Extract the (X, Y) coordinate from the center of the cell holding the provided text.  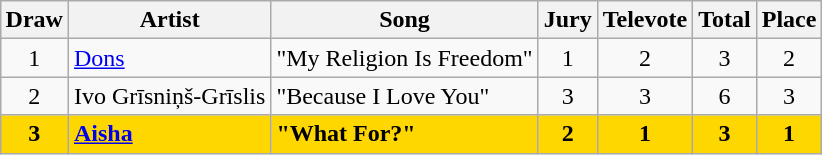
"My Religion Is Freedom" (404, 58)
Jury (568, 20)
6 (725, 96)
Ivo Grīsniņš-Grīslis (169, 96)
Televote (644, 20)
"Because I Love You" (404, 96)
Song (404, 20)
Place (789, 20)
Aisha (169, 134)
Artist (169, 20)
"What For?" (404, 134)
Dons (169, 58)
Total (725, 20)
Draw (34, 20)
